Determine the [X, Y] coordinate at the center of the cell enclosing the given text.  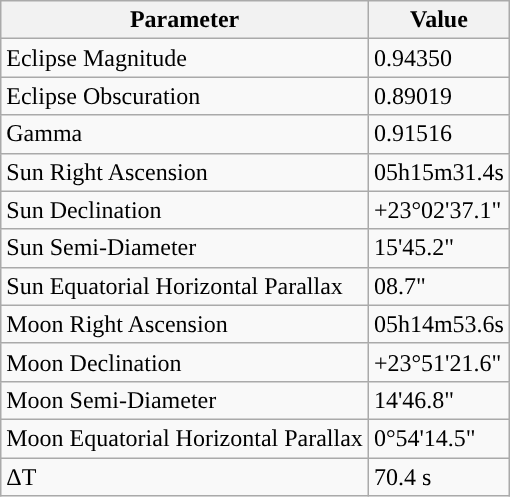
ΔT [185, 477]
Value [438, 20]
Sun Declination [185, 210]
0°54'14.5" [438, 438]
70.4 s [438, 477]
0.91516 [438, 134]
+23°51'21.6" [438, 362]
Parameter [185, 20]
Gamma [185, 134]
Sun Equatorial Horizontal Parallax [185, 286]
Moon Equatorial Horizontal Parallax [185, 438]
0.89019 [438, 96]
Eclipse Obscuration [185, 96]
05h14m53.6s [438, 324]
Moon Declination [185, 362]
Moon Semi-Diameter [185, 400]
Moon Right Ascension [185, 324]
Sun Semi-Diameter [185, 248]
05h15m31.4s [438, 172]
08.7" [438, 286]
Eclipse Magnitude [185, 58]
14'46.8" [438, 400]
0.94350 [438, 58]
Sun Right Ascension [185, 172]
15'45.2" [438, 248]
+23°02'37.1" [438, 210]
